Locate the cell with the specified text and output its (x, y) center coordinate. 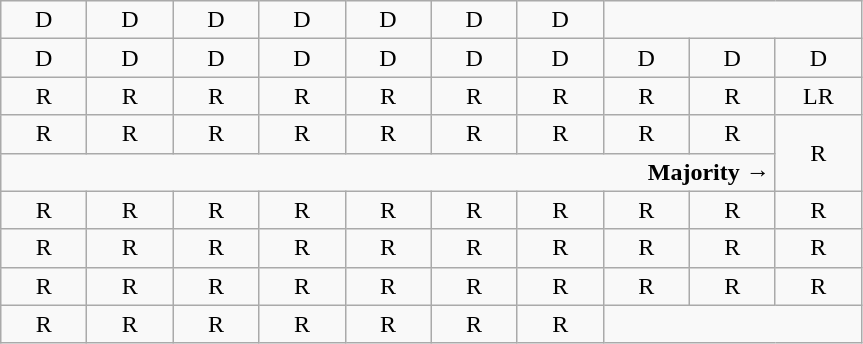
LR (818, 96)
Majority → (388, 172)
